Scan for the cell matching the given text and deliver its (x, y) coordinate at center. 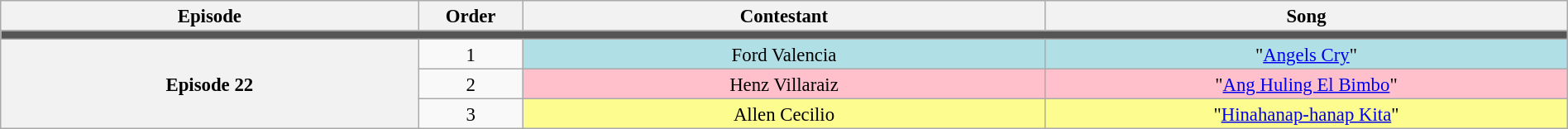
1 (471, 55)
Song (1307, 16)
Ford Valencia (784, 55)
Allen Cecilio (784, 114)
3 (471, 114)
Contestant (784, 16)
2 (471, 84)
Order (471, 16)
"Ang Huling El Bimbo" (1307, 84)
"Hinahanap-hanap Kita" (1307, 114)
"Angels Cry" (1307, 55)
Episode 22 (210, 84)
Henz Villaraiz (784, 84)
Episode (210, 16)
